Pinpoint the cell where the given text exists, returning its [X, Y] midpoint coordinate. 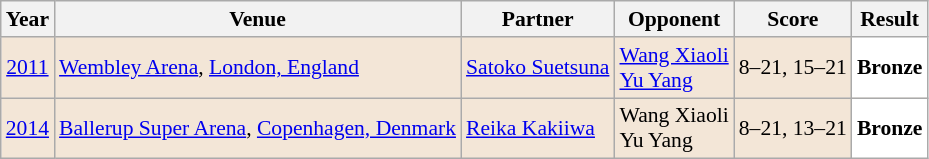
Satoko Suetsuna [538, 68]
Result [890, 19]
Ballerup Super Arena, Copenhagen, Denmark [258, 128]
Score [793, 19]
Venue [258, 19]
Reika Kakiiwa [538, 128]
Wembley Arena, London, England [258, 68]
Opponent [674, 19]
2011 [28, 68]
Partner [538, 19]
8–21, 15–21 [793, 68]
2014 [28, 128]
8–21, 13–21 [793, 128]
Year [28, 19]
